Detect which cell encompasses the target text, then output its (x, y) center coordinate. 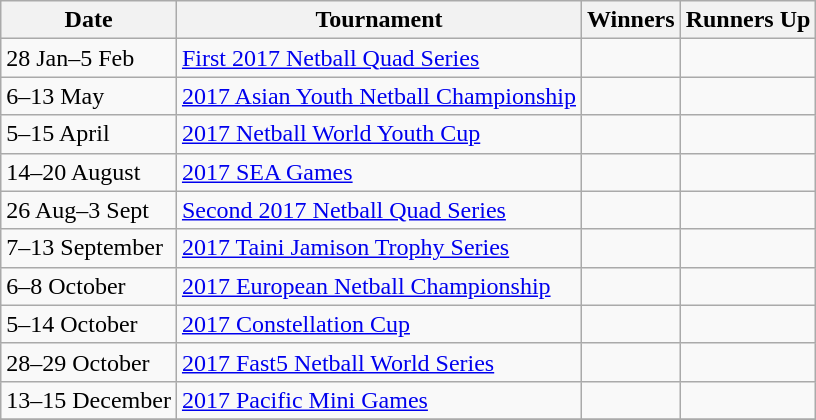
2017 Pacific Mini Games (378, 400)
6–13 May (89, 96)
2017 Taini Jamison Trophy Series (378, 248)
2017 Constellation Cup (378, 324)
2017 Asian Youth Netball Championship (378, 96)
Second 2017 Netball Quad Series (378, 210)
28–29 October (89, 362)
28 Jan–5 Feb (89, 58)
Tournament (378, 20)
7–13 September (89, 248)
5–15 April (89, 134)
26 Aug–3 Sept (89, 210)
5–14 October (89, 324)
2017 SEA Games (378, 172)
Date (89, 20)
6–8 October (89, 286)
Runners Up (748, 20)
2017 European Netball Championship (378, 286)
First 2017 Netball Quad Series (378, 58)
2017 Netball World Youth Cup (378, 134)
13–15 December (89, 400)
2017 Fast5 Netball World Series (378, 362)
14–20 August (89, 172)
Winners (632, 20)
